Return the (X, Y) coordinate for the center point of the cell that contains the specified text.  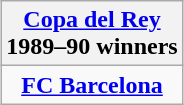
Copa del Rey1989–90 winners (92, 34)
FC Barcelona (92, 85)
